For the text-containing cell, return its midpoint in [X, Y] coordinate format. 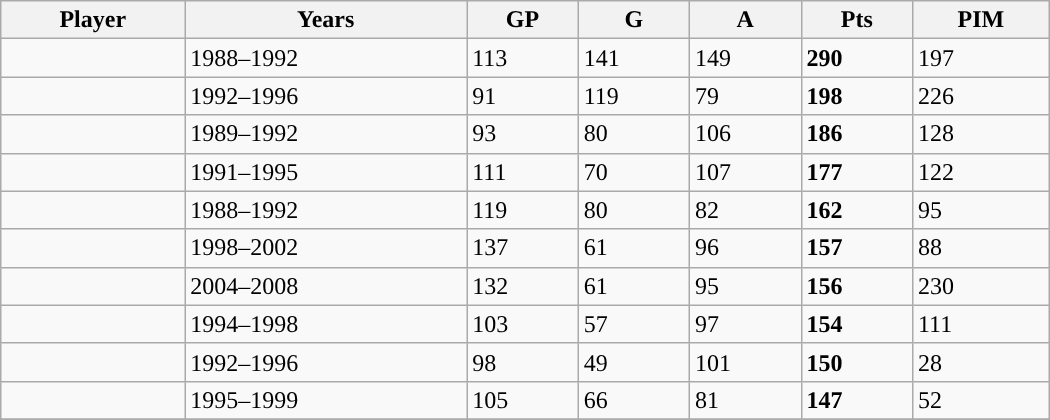
28 [980, 362]
156 [856, 286]
Years [326, 20]
107 [746, 172]
157 [856, 248]
GP [522, 20]
105 [522, 400]
113 [522, 58]
162 [856, 210]
PIM [980, 20]
149 [746, 58]
132 [522, 286]
141 [634, 58]
1994–1998 [326, 324]
91 [522, 96]
154 [856, 324]
66 [634, 400]
70 [634, 172]
2004–2008 [326, 286]
Player [93, 20]
1998–2002 [326, 248]
93 [522, 134]
106 [746, 134]
137 [522, 248]
57 [634, 324]
128 [980, 134]
230 [980, 286]
82 [746, 210]
A [746, 20]
Pts [856, 20]
97 [746, 324]
186 [856, 134]
150 [856, 362]
147 [856, 400]
1995–1999 [326, 400]
81 [746, 400]
49 [634, 362]
52 [980, 400]
88 [980, 248]
290 [856, 58]
101 [746, 362]
122 [980, 172]
79 [746, 96]
197 [980, 58]
198 [856, 96]
226 [980, 96]
96 [746, 248]
1989–1992 [326, 134]
103 [522, 324]
1991–1995 [326, 172]
98 [522, 362]
177 [856, 172]
G [634, 20]
